Provide the [x, y] coordinate of the cell's center where the given text is located.  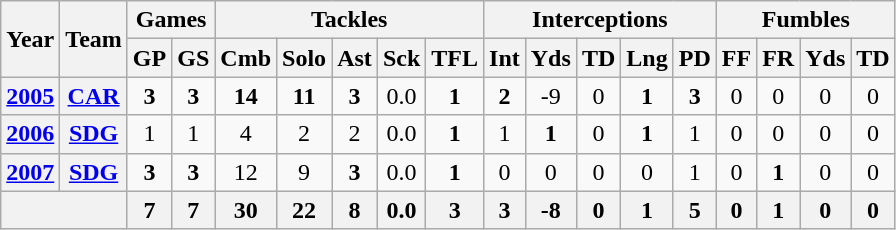
2007 [30, 172]
FF [736, 58]
2005 [30, 96]
Solo [304, 58]
11 [304, 96]
30 [246, 210]
Fumbles [806, 20]
GS [194, 58]
Int [505, 58]
8 [355, 210]
22 [304, 210]
TFL [455, 58]
Games [170, 20]
CAR [94, 96]
Tackles [350, 20]
Interceptions [600, 20]
2006 [30, 134]
12 [246, 172]
Cmb [246, 58]
5 [694, 210]
Team [94, 39]
PD [694, 58]
GP [149, 58]
-8 [550, 210]
-9 [550, 96]
9 [304, 172]
Lng [647, 58]
Ast [355, 58]
Year [30, 39]
14 [246, 96]
Sck [401, 58]
FR [778, 58]
4 [246, 134]
